Extract the (X, Y) coordinate from the center of the cell holding the provided text.  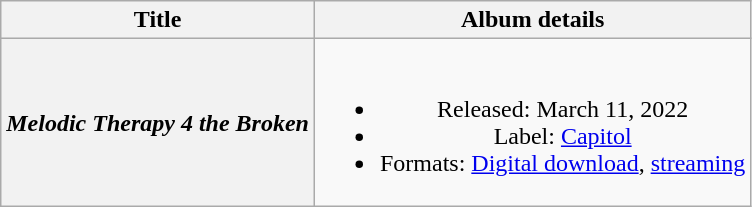
Melodic Therapy 4 the Broken (158, 122)
Title (158, 20)
Released: March 11, 2022Label: CapitolFormats: Digital download, streaming (532, 122)
Album details (532, 20)
